For the text-containing cell, return its midpoint in [x, y] coordinate format. 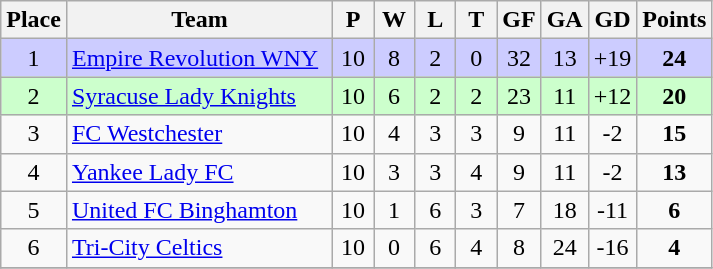
GA [564, 20]
T [476, 20]
Empire Revolution WNY [199, 58]
Points [674, 20]
P [354, 20]
Place [34, 20]
United FC Binghamton [199, 210]
+19 [612, 58]
+12 [612, 96]
GF [519, 20]
32 [519, 58]
GD [612, 20]
Yankee Lady FC [199, 172]
20 [674, 96]
L [436, 20]
5 [34, 210]
W [394, 20]
23 [519, 96]
Team [199, 20]
-16 [612, 248]
FC Westchester [199, 134]
-11 [612, 210]
Syracuse Lady Knights [199, 96]
18 [564, 210]
7 [519, 210]
15 [674, 134]
Tri-City Celtics [199, 248]
